Pinpoint the cell where the given text exists, returning its [X, Y] midpoint coordinate. 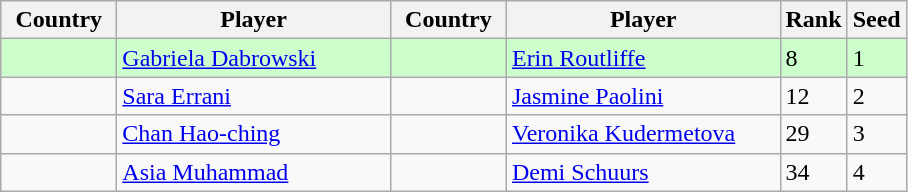
Chan Hao-ching [254, 134]
3 [876, 134]
12 [814, 96]
4 [876, 172]
29 [814, 134]
Asia Muhammad [254, 172]
Sara Errani [254, 96]
2 [876, 96]
Demi Schuurs [643, 172]
1 [876, 58]
Erin Routliffe [643, 58]
8 [814, 58]
Seed [876, 20]
Gabriela Dabrowski [254, 58]
Veronika Kudermetova [643, 134]
Rank [814, 20]
Jasmine Paolini [643, 96]
34 [814, 172]
